Locate the cell with the specified text and output its (X, Y) center coordinate. 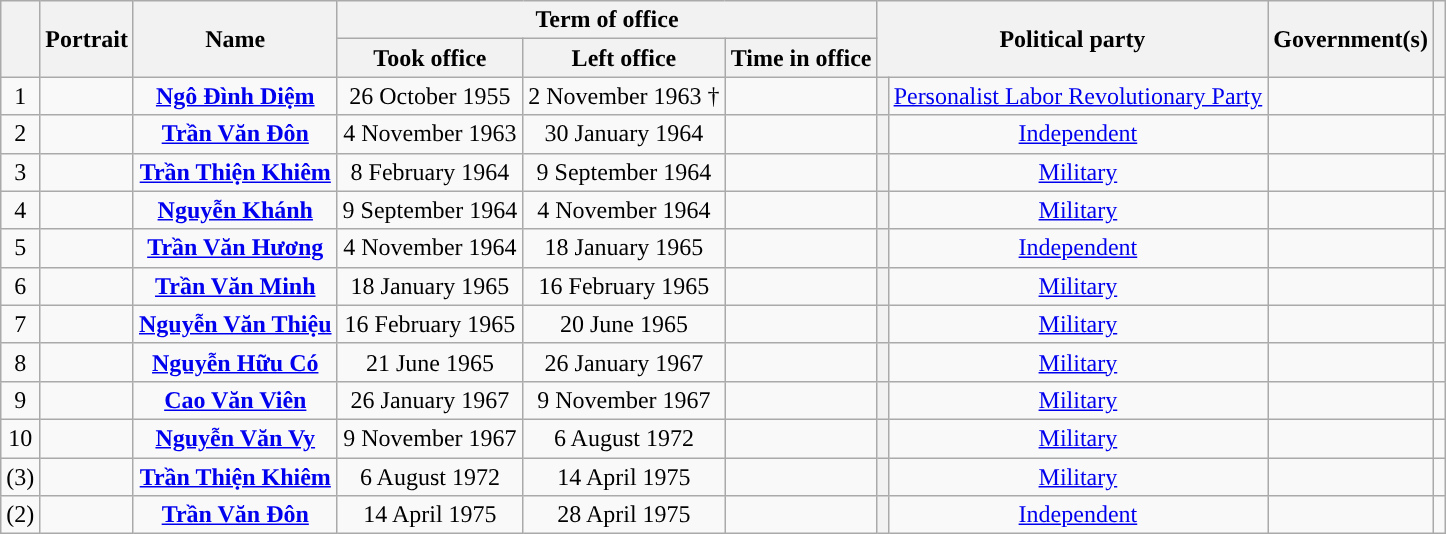
Ngô Đình Diệm (235, 96)
Name (235, 39)
2 (20, 134)
4 (20, 210)
Term of office (607, 20)
9 (20, 400)
Personalist Labor Revolutionary Party (1078, 96)
Nguyễn Hữu Có (235, 362)
8 (20, 362)
4 November 1963 (430, 134)
3 (20, 172)
1 (20, 96)
Portrait (87, 39)
8 February 1964 (430, 172)
28 April 1975 (624, 515)
Nguyễn Văn Thiệu (235, 324)
Took office (430, 58)
5 (20, 248)
Nguyễn Văn Vy (235, 438)
Trần Văn Minh (235, 286)
(2) (20, 515)
30 January 1964 (624, 134)
7 (20, 324)
20 June 1965 (624, 324)
Left office (624, 58)
Nguyễn Khánh (235, 210)
Cao Văn Viên (235, 400)
Trần Văn Hương (235, 248)
(3) (20, 477)
Political party (1072, 39)
Government(s) (1351, 39)
Time in office (801, 58)
21 June 1965 (430, 362)
6 (20, 286)
2 November 1963 † (624, 96)
10 (20, 438)
26 October 1955 (430, 96)
